Locate the cell with the specified text and output its [X, Y] center coordinate. 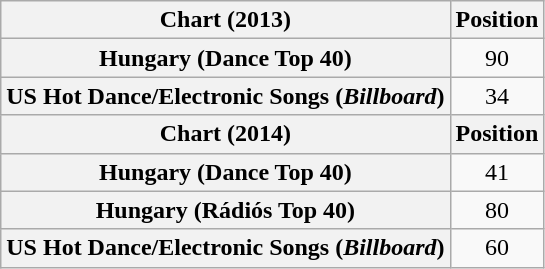
34 [497, 96]
Chart (2014) [226, 134]
60 [497, 248]
Hungary (Rádiós Top 40) [226, 210]
90 [497, 58]
80 [497, 210]
Chart (2013) [226, 20]
41 [497, 172]
